Return [x, y] of the center of cell containing provided text 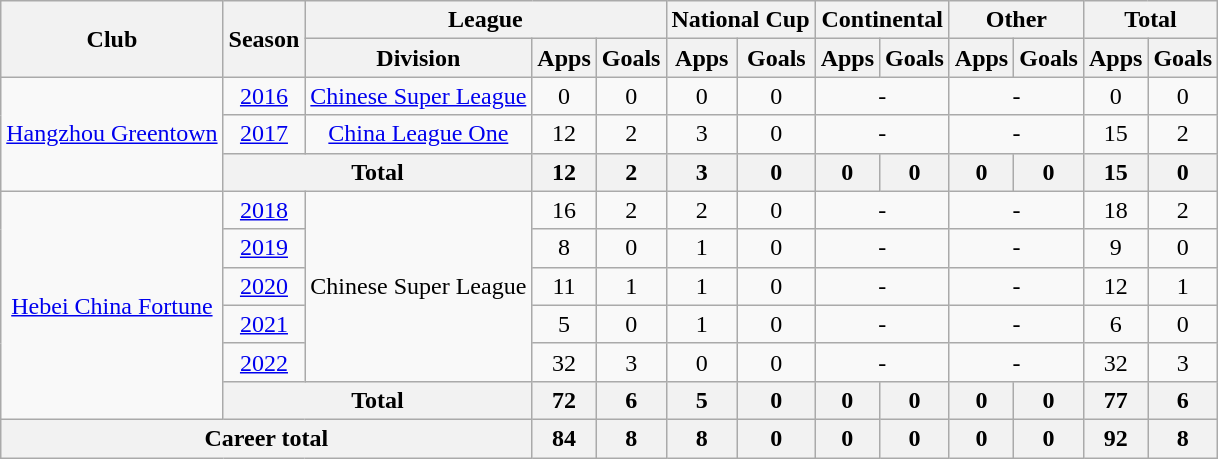
China League One [418, 134]
16 [564, 210]
2018 [264, 210]
77 [1115, 400]
League [486, 20]
2021 [264, 324]
Continental [882, 20]
2016 [264, 96]
Club [112, 39]
Season [264, 39]
Hangzhou Greentown [112, 134]
2022 [264, 362]
Other [1016, 20]
Hebei China Fortune [112, 305]
9 [1115, 248]
Career total [266, 438]
72 [564, 400]
2017 [264, 134]
92 [1115, 438]
11 [564, 286]
Division [418, 58]
National Cup [740, 20]
2019 [264, 248]
84 [564, 438]
2020 [264, 286]
18 [1115, 210]
